Capture the cell that displays the provided text and extract its (X, Y) central coordinate. 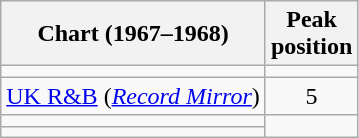
UK R&B (Record Mirror) (134, 96)
Chart (1967–1968) (134, 34)
Peakposition (311, 34)
5 (311, 96)
